From the cell containing the given text, extract its center point as (X, Y) coordinate. 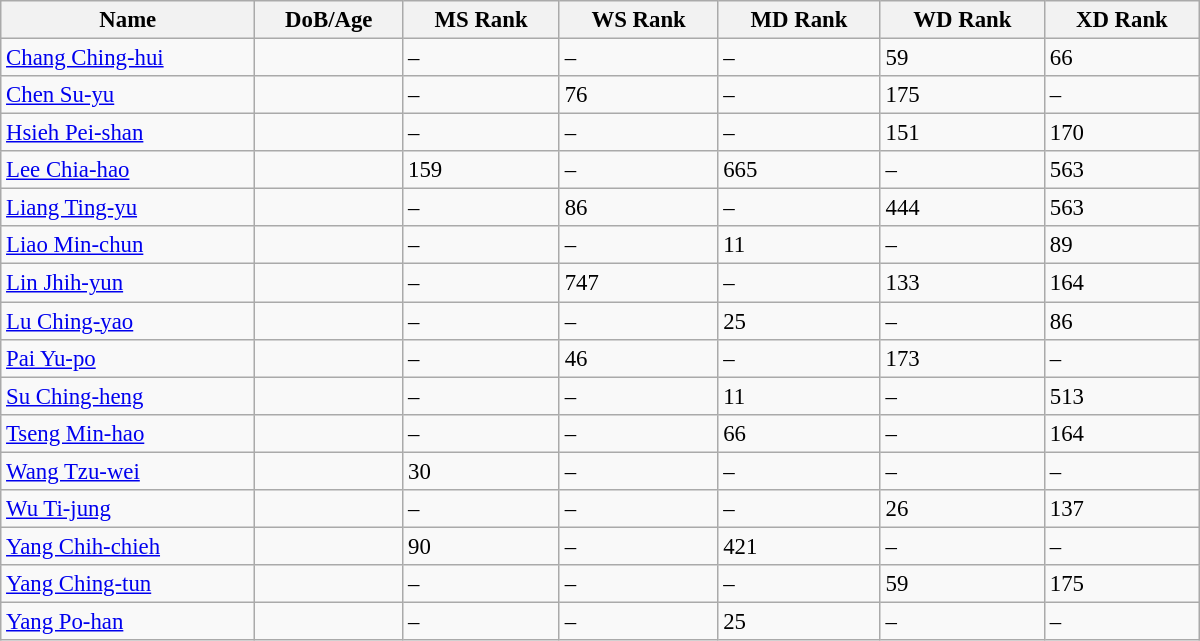
46 (638, 358)
XD Rank (1122, 20)
Lu Ching-yao (128, 321)
170 (1122, 133)
Chang Ching-hui (128, 58)
Chen Su-yu (128, 95)
444 (962, 208)
Su Ching-heng (128, 396)
MD Rank (799, 20)
30 (482, 471)
MS Rank (482, 20)
Lin Jhih-yun (128, 283)
Hsieh Pei-shan (128, 133)
Pai Yu-po (128, 358)
133 (962, 283)
421 (799, 546)
151 (962, 133)
137 (1122, 509)
76 (638, 95)
747 (638, 283)
Lee Chia-hao (128, 170)
173 (962, 358)
159 (482, 170)
WS Rank (638, 20)
Yang Ching-tun (128, 584)
Liao Min-chun (128, 245)
665 (799, 170)
DoB/Age (329, 20)
Name (128, 20)
Liang Ting-yu (128, 208)
Wu Ti-jung (128, 509)
513 (1122, 396)
26 (962, 509)
Yang Chih-chieh (128, 546)
Yang Po-han (128, 621)
WD Rank (962, 20)
Tseng Min-hao (128, 433)
89 (1122, 245)
90 (482, 546)
Wang Tzu-wei (128, 471)
